Capture the cell that displays the provided text and extract its [x, y] central coordinate. 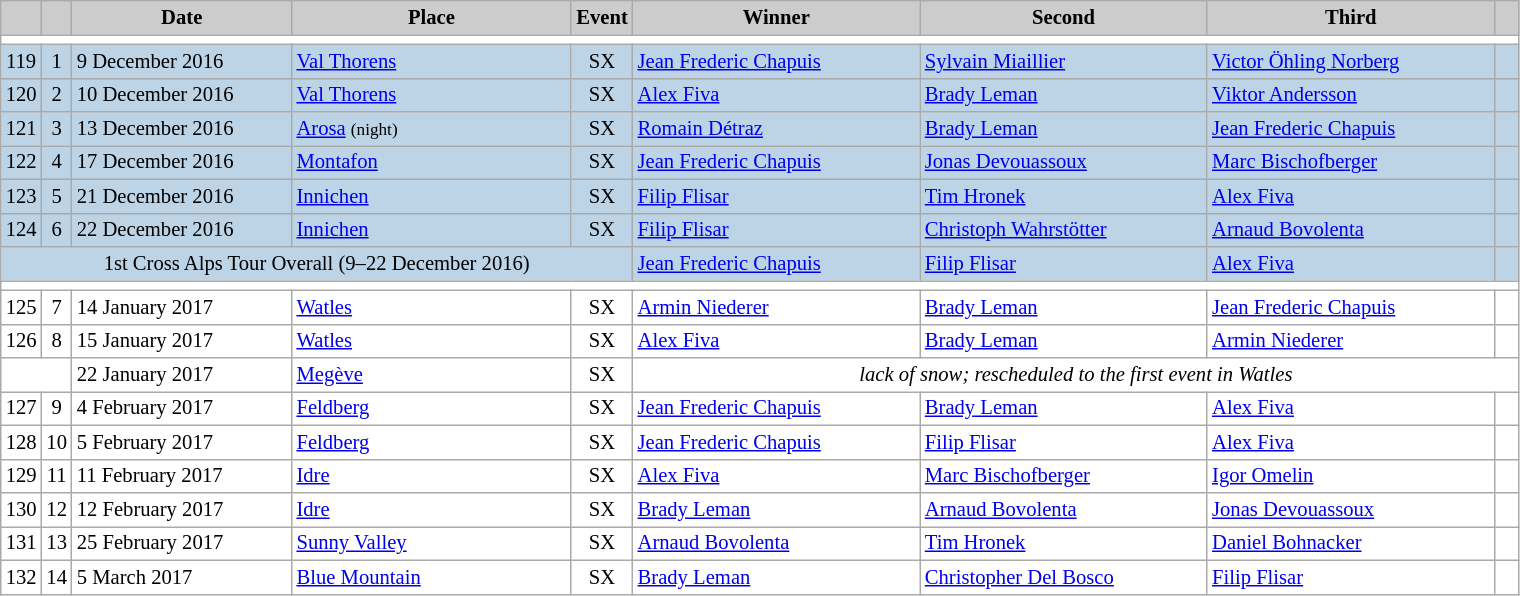
Event [602, 17]
Victor Öhling Norberg [1350, 61]
Blue Mountain [432, 577]
lack of snow; rescheduled to the first event in Watles [1076, 375]
8 [56, 341]
25 February 2017 [182, 543]
123 [22, 196]
9 December 2016 [182, 61]
Viktor Andersson [1350, 95]
124 [22, 230]
Montafon [432, 162]
2 [56, 95]
6 [56, 230]
Daniel Bohnacker [1350, 543]
122 [22, 162]
11 [56, 476]
10 [56, 442]
131 [22, 543]
132 [22, 577]
5 February 2017 [182, 442]
Romain Détraz [776, 129]
Megève [432, 375]
120 [22, 95]
126 [22, 341]
5 March 2017 [182, 577]
10 December 2016 [182, 95]
127 [22, 408]
Arosa (night) [432, 129]
12 February 2017 [182, 509]
Third [1350, 17]
129 [22, 476]
9 [56, 408]
14 [56, 577]
21 December 2016 [182, 196]
Place [432, 17]
Christopher Del Bosco [1064, 577]
Sunny Valley [432, 543]
13 December 2016 [182, 129]
Sylvain Miaillier [1064, 61]
Second [1064, 17]
Igor Omelin [1350, 476]
130 [22, 509]
128 [22, 442]
14 January 2017 [182, 307]
4 February 2017 [182, 408]
5 [56, 196]
Winner [776, 17]
15 January 2017 [182, 341]
121 [22, 129]
Date [182, 17]
3 [56, 129]
4 [56, 162]
22 December 2016 [182, 230]
119 [22, 61]
Christoph Wahrstötter [1064, 230]
13 [56, 543]
11 February 2017 [182, 476]
22 January 2017 [182, 375]
125 [22, 307]
12 [56, 509]
7 [56, 307]
1 [56, 61]
1st Cross Alps Tour Overall (9–22 December 2016) [317, 263]
17 December 2016 [182, 162]
